Determine the (x, y) coordinate at the center of the cell enclosing the given text.  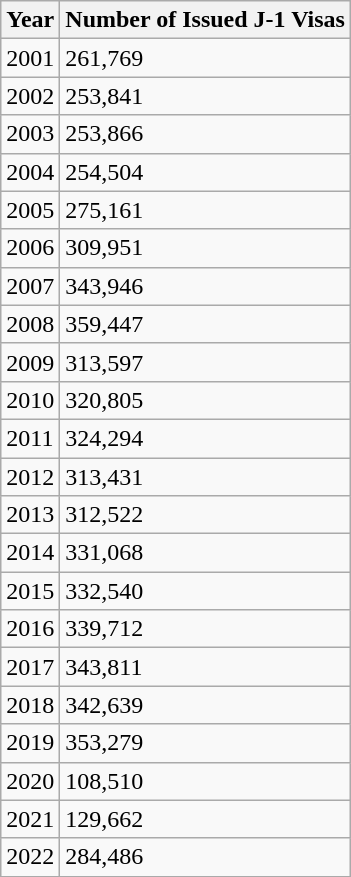
2009 (30, 362)
2012 (30, 477)
331,068 (206, 553)
312,522 (206, 515)
313,431 (206, 477)
108,510 (206, 781)
339,712 (206, 629)
2022 (30, 857)
2008 (30, 324)
343,811 (206, 667)
2015 (30, 591)
2007 (30, 286)
324,294 (206, 438)
313,597 (206, 362)
2005 (30, 210)
Year (30, 20)
Number of Issued J-1 Visas (206, 20)
275,161 (206, 210)
2018 (30, 705)
2019 (30, 743)
2003 (30, 134)
253,841 (206, 96)
2014 (30, 553)
261,769 (206, 58)
2006 (30, 248)
2021 (30, 819)
343,946 (206, 286)
2016 (30, 629)
2013 (30, 515)
320,805 (206, 400)
332,540 (206, 591)
254,504 (206, 172)
129,662 (206, 819)
309,951 (206, 248)
2004 (30, 172)
353,279 (206, 743)
2010 (30, 400)
2020 (30, 781)
253,866 (206, 134)
2017 (30, 667)
2001 (30, 58)
284,486 (206, 857)
2011 (30, 438)
2002 (30, 96)
342,639 (206, 705)
359,447 (206, 324)
